Scan for the cell matching the given text and deliver its [X, Y] coordinate at center. 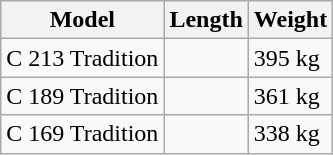
C 189 Tradition [82, 96]
Model [82, 20]
Length [206, 20]
C 213 Tradition [82, 58]
361 kg [290, 96]
338 kg [290, 134]
395 kg [290, 58]
Weight [290, 20]
C 169 Tradition [82, 134]
